Provide the (x, y) coordinate of the cell's center where the given text is located.  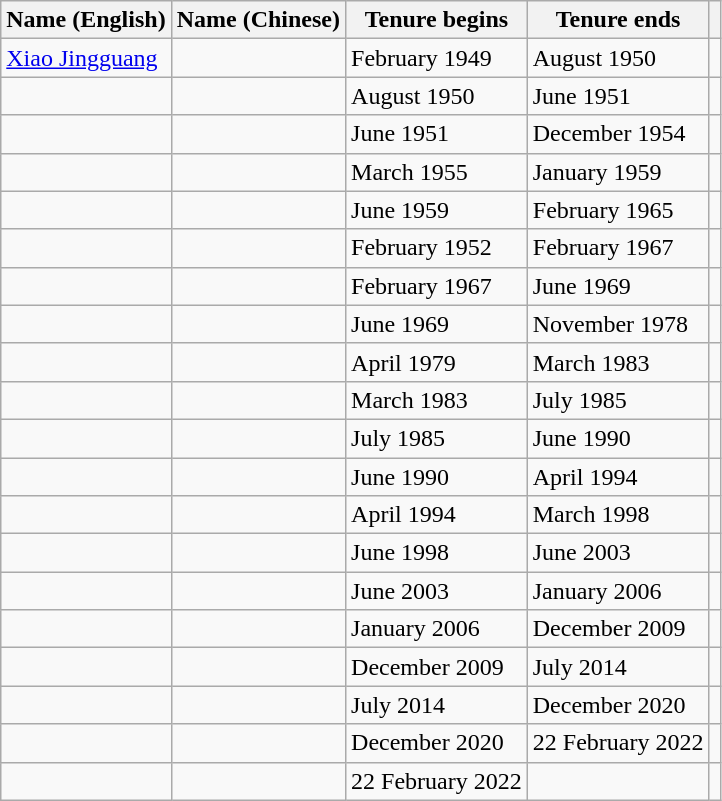
Name (Chinese) (258, 20)
March 1998 (618, 515)
February 1965 (618, 210)
June 1998 (437, 553)
February 1949 (437, 58)
November 1978 (618, 324)
Xiao Jingguang (86, 58)
Tenure begins (437, 20)
Tenure ends (618, 20)
January 1959 (618, 172)
June 1959 (437, 210)
April 1979 (437, 362)
February 1952 (437, 248)
March 1955 (437, 172)
Name (English) (86, 20)
December 1954 (618, 134)
